Provide the (x, y) coordinate of the cell's center where the given text is located.  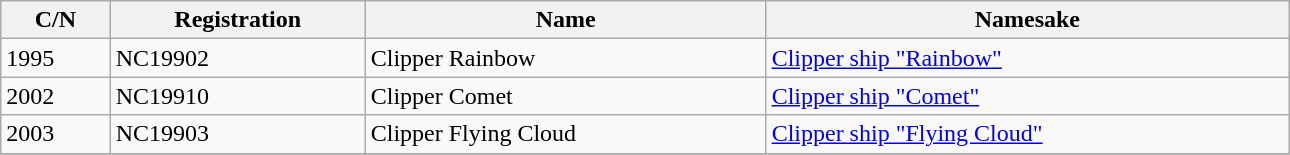
Registration (238, 20)
2002 (56, 96)
NC19903 (238, 134)
NC19902 (238, 58)
Clipper Rainbow (566, 58)
NC19910 (238, 96)
1995 (56, 58)
Clipper ship "Rainbow" (1027, 58)
Clipper Comet (566, 96)
Clipper ship "Comet" (1027, 96)
Namesake (1027, 20)
Clipper ship "Flying Cloud" (1027, 134)
Name (566, 20)
2003 (56, 134)
C/N (56, 20)
Clipper Flying Cloud (566, 134)
